Output the [x, y] coordinate of the center of the cell containing the given text.  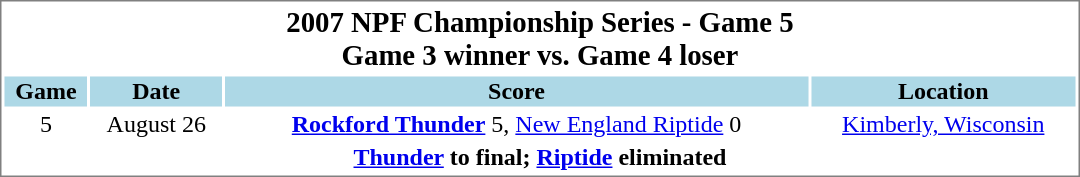
Game [46, 91]
Date [156, 91]
Location [944, 91]
2007 NPF Championship Series - Game 5Game 3 winner vs. Game 4 loser [540, 38]
5 [46, 125]
Rockford Thunder 5, New England Riptide 0 [516, 125]
Kimberly, Wisconsin [944, 125]
Score [516, 91]
August 26 [156, 125]
Thunder to final; Riptide eliminated [540, 157]
